From the cell containing the given text, extract its center point as [x, y] coordinate. 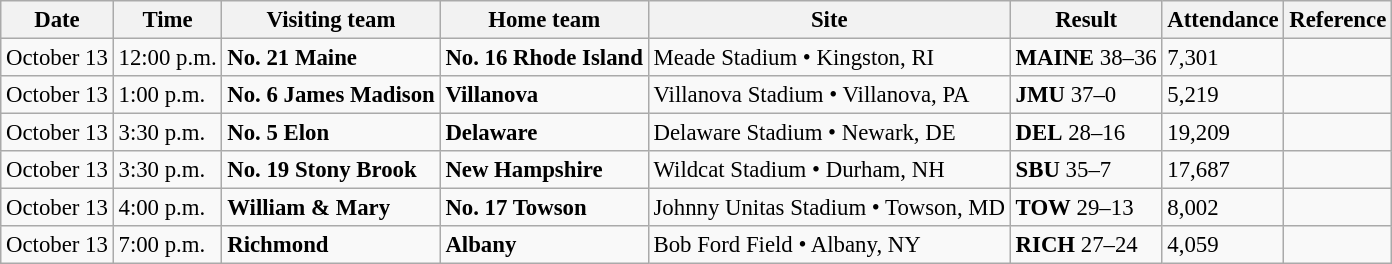
Albany [544, 245]
Site [829, 20]
No. 21 Maine [331, 58]
Wildcat Stadium • Durham, NH [829, 170]
7,301 [1223, 58]
RICH 27–24 [1086, 245]
5,219 [1223, 95]
No. 17 Towson [544, 208]
Meade Stadium • Kingston, RI [829, 58]
Villanova Stadium • Villanova, PA [829, 95]
No. 16 Rhode Island [544, 58]
Visiting team [331, 20]
Home team [544, 20]
12:00 p.m. [168, 58]
DEL 28–16 [1086, 133]
Time [168, 20]
4,059 [1223, 245]
Date [57, 20]
1:00 p.m. [168, 95]
Johnny Unitas Stadium • Towson, MD [829, 208]
Bob Ford Field • Albany, NY [829, 245]
No. 19 Stony Brook [331, 170]
19,209 [1223, 133]
JMU 37–0 [1086, 95]
Reference [1338, 20]
Villanova [544, 95]
William & Mary [331, 208]
Result [1086, 20]
TOW 29–13 [1086, 208]
Attendance [1223, 20]
MAINE 38–36 [1086, 58]
4:00 p.m. [168, 208]
7:00 p.m. [168, 245]
New Hampshire [544, 170]
Richmond [331, 245]
No. 5 Elon [331, 133]
Delaware Stadium • Newark, DE [829, 133]
SBU 35–7 [1086, 170]
No. 6 James Madison [331, 95]
17,687 [1223, 170]
Delaware [544, 133]
8,002 [1223, 208]
